Provide the [X, Y] coordinate of the cell's center where the given text is located.  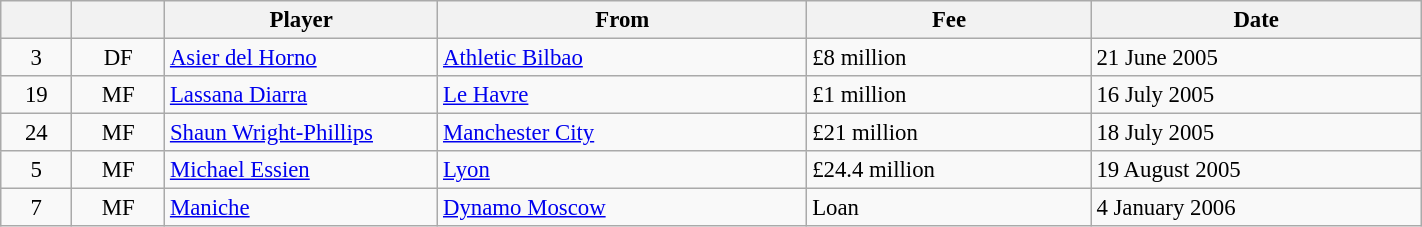
Fee [949, 20]
£21 million [949, 133]
Athletic Bilbao [622, 58]
DF [118, 58]
Lyon [622, 170]
Michael Essien [302, 170]
£24.4 million [949, 170]
5 [36, 170]
7 [36, 208]
19 August 2005 [1256, 170]
Asier del Horno [302, 58]
Le Havre [622, 95]
Lassana Diarra [302, 95]
Manchester City [622, 133]
Player [302, 20]
£1 million [949, 95]
Shaun Wright-Phillips [302, 133]
19 [36, 95]
£8 million [949, 58]
4 January 2006 [1256, 208]
Date [1256, 20]
3 [36, 58]
24 [36, 133]
18 July 2005 [1256, 133]
16 July 2005 [1256, 95]
Loan [949, 208]
From [622, 20]
Maniche [302, 208]
21 June 2005 [1256, 58]
Dynamo Moscow [622, 208]
